Search for the cell housing the specified text and yield its (x, y) center coordinate. 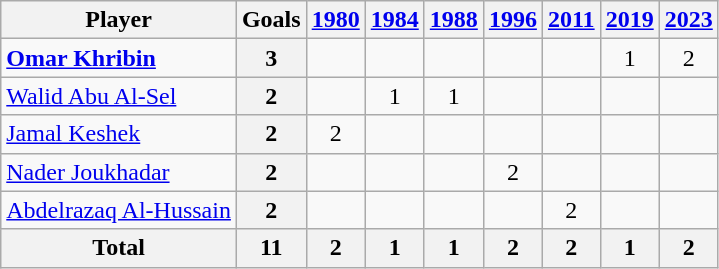
Walid Abu Al-Sel (119, 96)
Abdelrazaq Al-Hussain (119, 210)
2011 (571, 20)
Jamal Keshek (119, 134)
1988 (454, 20)
11 (271, 248)
Player (119, 20)
2023 (688, 20)
3 (271, 58)
Total (119, 248)
Omar Khribin (119, 58)
1996 (512, 20)
1980 (336, 20)
Goals (271, 20)
Nader Joukhadar (119, 172)
1984 (394, 20)
2019 (630, 20)
